Output the (X, Y) coordinate of the center of the cell containing the given text.  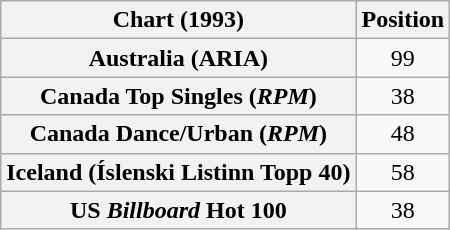
Canada Top Singles (RPM) (178, 96)
Iceland (Íslenski Listinn Topp 40) (178, 172)
48 (403, 134)
Canada Dance/Urban (RPM) (178, 134)
Position (403, 20)
58 (403, 172)
99 (403, 58)
Chart (1993) (178, 20)
US Billboard Hot 100 (178, 210)
Australia (ARIA) (178, 58)
